From the cell containing the given text, extract its center point as [x, y] coordinate. 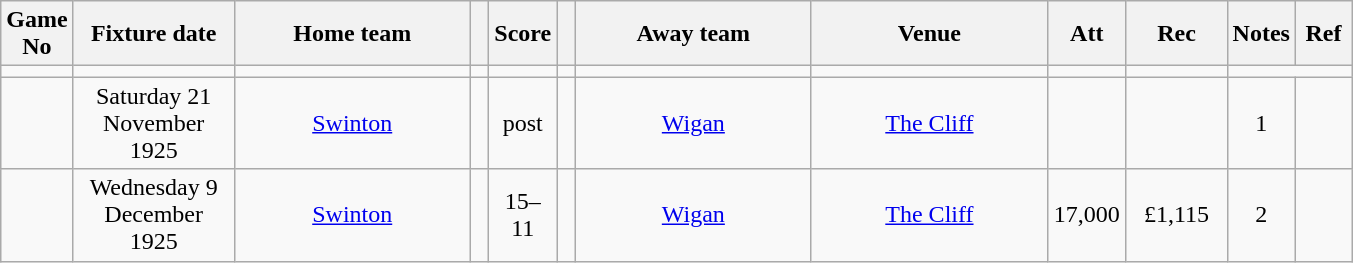
Fixture date [154, 34]
Rec [1176, 34]
Score [523, 34]
Saturday 21 November 1925 [154, 123]
Home team [352, 34]
2 [1261, 215]
Away team [693, 34]
£1,115 [1176, 215]
Ref [1323, 34]
Game No [37, 34]
Venue [929, 34]
Notes [1261, 34]
Wednesday 9 December 1925 [154, 215]
15–11 [523, 215]
Att [1086, 34]
17,000 [1086, 215]
post [523, 123]
1 [1261, 123]
